From the cell containing the given text, extract its center point as (x, y) coordinate. 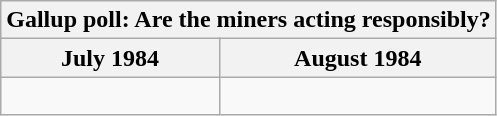
Gallup poll: Are the miners acting responsibly? (249, 20)
July 1984 (110, 58)
August 1984 (358, 58)
